Locate the cell with the specified text and output its [X, Y] center coordinate. 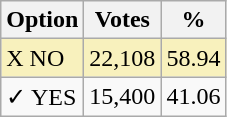
Votes [122, 20]
✓ YES [42, 97]
41.06 [194, 97]
X NO [42, 58]
% [194, 20]
22,108 [122, 58]
15,400 [122, 97]
Option [42, 20]
58.94 [194, 58]
